Identify which cell holds the provided text, then report its (X, Y) central coordinate. 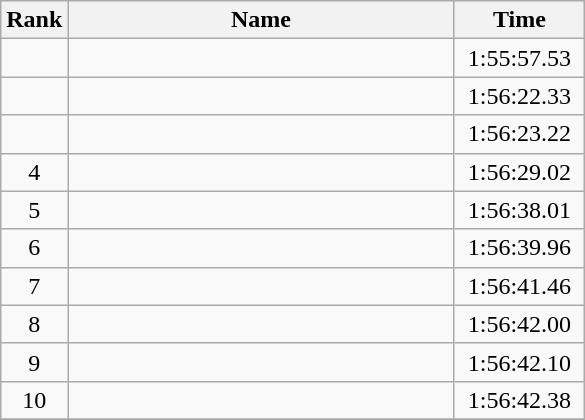
1:56:42.00 (520, 324)
1:56:41.46 (520, 286)
1:56:38.01 (520, 210)
Rank (34, 20)
1:56:22.33 (520, 96)
Time (520, 20)
6 (34, 248)
1:56:39.96 (520, 248)
1:56:42.38 (520, 400)
7 (34, 286)
10 (34, 400)
1:55:57.53 (520, 58)
Name (261, 20)
5 (34, 210)
1:56:23.22 (520, 134)
8 (34, 324)
1:56:29.02 (520, 172)
9 (34, 362)
4 (34, 172)
1:56:42.10 (520, 362)
